Determine the [X, Y] coordinate at the center of the cell enclosing the given text.  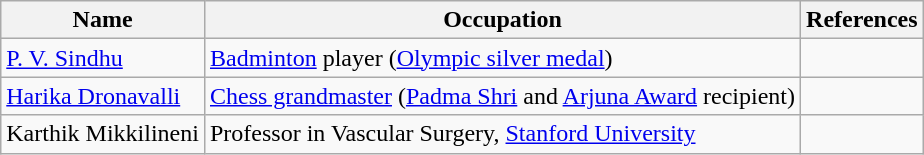
P. V. Sindhu [103, 58]
Badminton player (Olympic silver medal) [502, 58]
Professor in Vascular Surgery, Stanford University [502, 134]
Karthik Mikkilineni [103, 134]
Name [103, 20]
References [862, 20]
Occupation [502, 20]
Harika Dronavalli [103, 96]
Chess grandmaster (Padma Shri and Arjuna Award recipient) [502, 96]
